Capture the cell that displays the provided text and extract its (x, y) central coordinate. 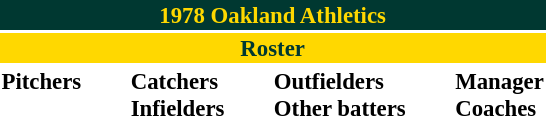
Roster (272, 48)
1978 Oakland Athletics (272, 15)
